Locate the cell with the specified text and output its [x, y] center coordinate. 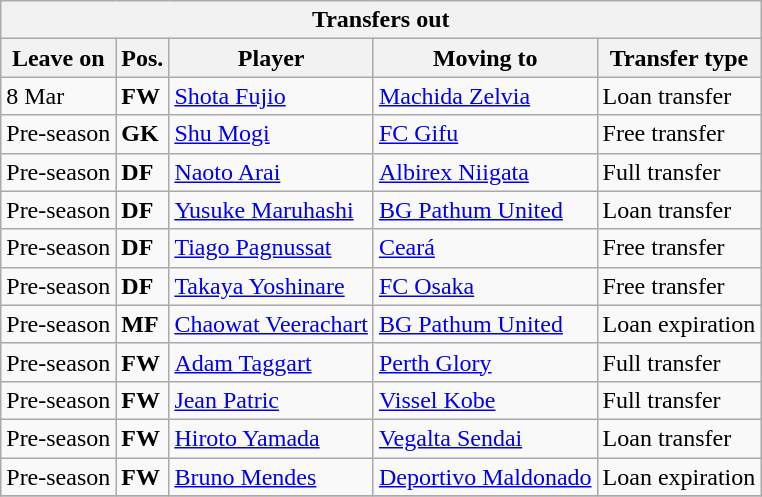
Adam Taggart [272, 362]
Albirex Niigata [485, 172]
Leave on [58, 58]
Transfers out [381, 20]
Player [272, 58]
Deportivo Maldonado [485, 477]
MF [142, 324]
8 Mar [58, 96]
Hiroto Yamada [272, 438]
Perth Glory [485, 362]
GK [142, 134]
Transfer type [679, 58]
Ceará [485, 248]
Jean Patric [272, 400]
Moving to [485, 58]
Chaowat Veerachart [272, 324]
Takaya Yoshinare [272, 286]
Shota Fujio [272, 96]
FC Gifu [485, 134]
Vegalta Sendai [485, 438]
Vissel Kobe [485, 400]
Pos. [142, 58]
Bruno Mendes [272, 477]
Naoto Arai [272, 172]
Shu Mogi [272, 134]
Tiago Pagnussat [272, 248]
Yusuke Maruhashi [272, 210]
Machida Zelvia [485, 96]
FC Osaka [485, 286]
